Identify which cell holds the provided text, then report its [x, y] central coordinate. 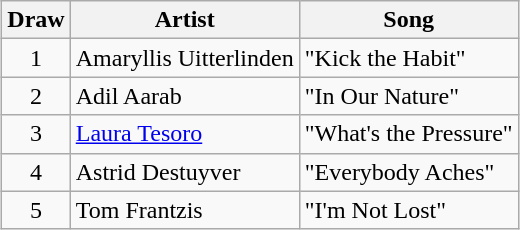
"Everybody Aches" [408, 172]
Tom Frantzis [184, 210]
Artist [184, 20]
Adil Aarab [184, 96]
Song [408, 20]
"In Our Nature" [408, 96]
Astrid Destuyver [184, 172]
1 [36, 58]
"I'm Not Lost" [408, 210]
3 [36, 134]
2 [36, 96]
Laura Tesoro [184, 134]
4 [36, 172]
"What's the Pressure" [408, 134]
5 [36, 210]
Amaryllis Uitterlinden [184, 58]
Draw [36, 20]
"Kick the Habit" [408, 58]
